Detect which cell encompasses the target text, then output its [x, y] center coordinate. 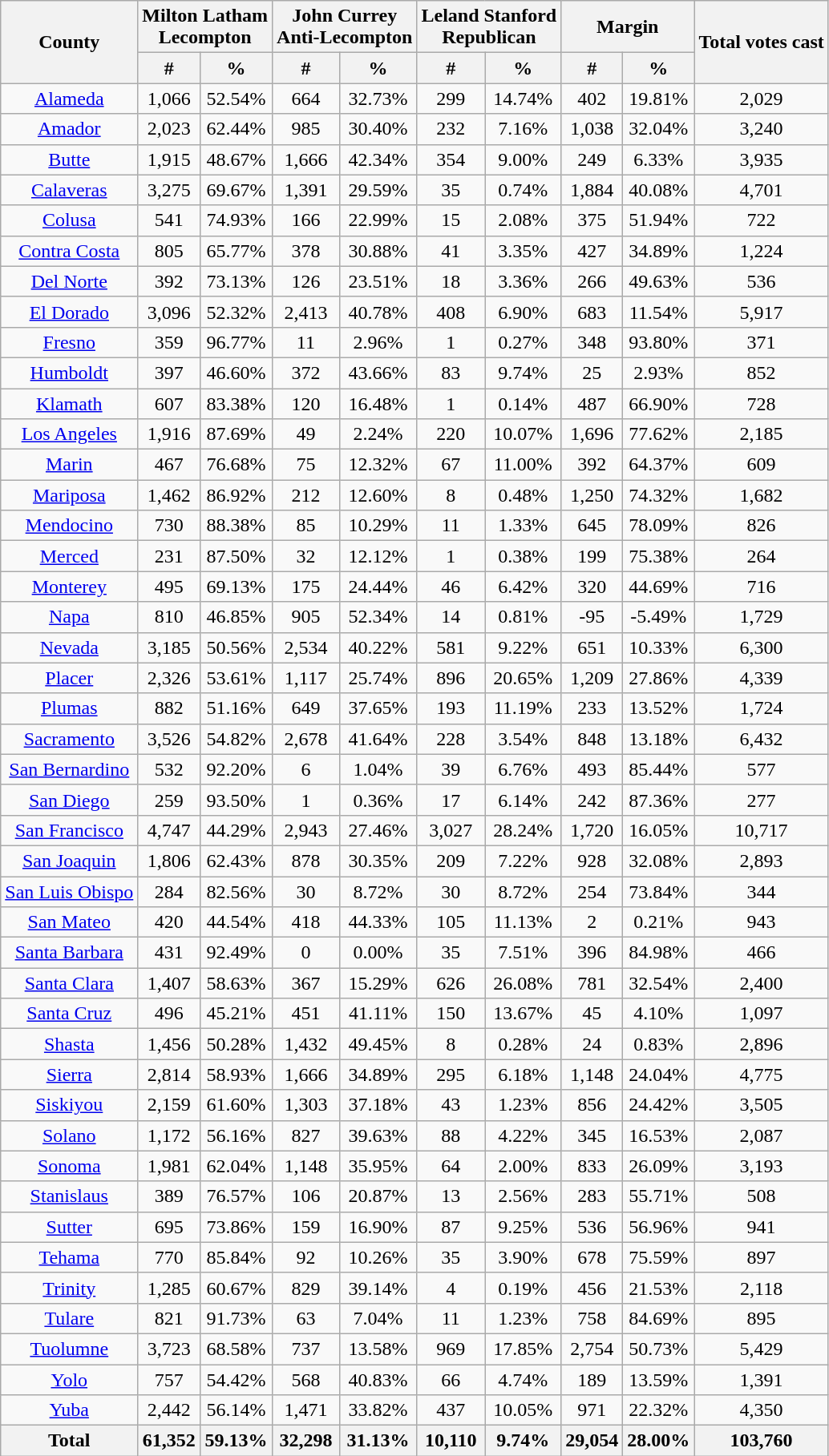
882 [169, 708]
1,285 [169, 1288]
266 [592, 281]
24.04% [659, 1075]
1.04% [378, 769]
Napa [69, 617]
28.00% [659, 1441]
0.14% [523, 403]
3,193 [762, 1166]
-95 [592, 617]
92.20% [237, 769]
50.56% [237, 647]
88 [451, 1135]
10.05% [523, 1410]
2.08% [523, 220]
971 [592, 1410]
31.13% [378, 1441]
730 [169, 526]
467 [169, 465]
0.74% [523, 190]
74.32% [659, 495]
4.10% [659, 1014]
46 [451, 587]
254 [592, 892]
209 [451, 861]
264 [762, 556]
49.63% [659, 281]
19.81% [659, 99]
985 [306, 129]
626 [451, 983]
389 [169, 1196]
359 [169, 342]
193 [451, 708]
35.95% [378, 1166]
92 [306, 1257]
Marin [69, 465]
69.13% [237, 587]
43.66% [378, 373]
541 [169, 220]
283 [592, 1196]
367 [306, 983]
2,814 [169, 1075]
12.32% [378, 465]
32 [306, 556]
96.77% [237, 342]
456 [592, 1288]
13.18% [659, 739]
4.22% [523, 1135]
43 [451, 1105]
2 [592, 922]
40.22% [378, 647]
737 [306, 1349]
120 [306, 403]
1,172 [169, 1135]
54.42% [237, 1379]
83 [451, 373]
40.78% [378, 312]
4,747 [169, 830]
2,943 [306, 830]
87.36% [659, 800]
42.34% [378, 159]
1,729 [762, 617]
0.36% [378, 800]
29,054 [592, 1441]
397 [169, 373]
757 [169, 1379]
Santa Clara [69, 983]
84.69% [659, 1318]
39 [451, 769]
7.04% [378, 1318]
59.13% [237, 1441]
6.18% [523, 1075]
9.22% [523, 647]
0.38% [523, 556]
6.33% [659, 159]
16.48% [378, 403]
7.16% [523, 129]
87 [451, 1227]
41.64% [378, 739]
10,717 [762, 830]
Yuba [69, 1410]
728 [762, 403]
58.63% [237, 983]
20.87% [378, 1196]
17.85% [523, 1349]
85 [306, 526]
402 [592, 99]
9.00% [523, 159]
0.48% [523, 495]
Amador [69, 129]
1,224 [762, 251]
0.83% [659, 1044]
3,935 [762, 159]
826 [762, 526]
345 [592, 1135]
3.54% [523, 739]
466 [762, 953]
83.38% [237, 403]
1,981 [169, 1166]
371 [762, 342]
84.98% [659, 953]
1,471 [306, 1410]
232 [451, 129]
87.69% [237, 434]
2,896 [762, 1044]
32.04% [659, 129]
1,432 [306, 1044]
88.38% [237, 526]
2.00% [523, 1166]
295 [451, 1075]
1,884 [592, 190]
577 [762, 769]
3.35% [523, 251]
2,413 [306, 312]
Tuolumne [69, 1349]
Sierra [69, 1075]
189 [592, 1379]
El Dorado [69, 312]
6.14% [523, 800]
1,117 [306, 678]
11.13% [523, 922]
166 [306, 220]
651 [592, 647]
1,724 [762, 708]
437 [451, 1410]
354 [451, 159]
50.28% [237, 1044]
62.04% [237, 1166]
372 [306, 373]
30.88% [378, 251]
John CurreyAnti-Lecompton [345, 27]
3,275 [169, 190]
4.74% [523, 1379]
62.43% [237, 861]
1,915 [169, 159]
Leland StanfordRepublican [489, 27]
65.77% [237, 251]
408 [451, 312]
73.86% [237, 1227]
928 [592, 861]
375 [592, 220]
76.68% [237, 465]
13.67% [523, 1014]
55.71% [659, 1196]
852 [762, 373]
78.09% [659, 526]
San Joaquin [69, 861]
58.93% [237, 1075]
26.08% [523, 983]
27.86% [659, 678]
829 [306, 1288]
126 [306, 281]
13.52% [659, 708]
4,339 [762, 678]
39.14% [378, 1288]
San Luis Obispo [69, 892]
2,185 [762, 434]
18 [451, 281]
4,701 [762, 190]
50.73% [659, 1349]
15.29% [378, 983]
6.42% [523, 587]
722 [762, 220]
856 [592, 1105]
781 [592, 983]
969 [451, 1349]
242 [592, 800]
45 [592, 1014]
46.85% [237, 617]
3,505 [762, 1105]
85.84% [237, 1257]
Santa Cruz [69, 1014]
10,110 [451, 1441]
77.62% [659, 434]
75.59% [659, 1257]
Merced [69, 556]
496 [169, 1014]
3,240 [762, 129]
14.74% [523, 99]
2,534 [306, 647]
758 [592, 1318]
4,350 [762, 1410]
231 [169, 556]
Los Angeles [69, 434]
805 [169, 251]
52.34% [378, 617]
91.73% [237, 1318]
Plumas [69, 708]
2,118 [762, 1288]
52.54% [237, 99]
5,917 [762, 312]
259 [169, 800]
2,087 [762, 1135]
1,916 [169, 434]
San Francisco [69, 830]
82.56% [237, 892]
32.73% [378, 99]
75 [306, 465]
1,038 [592, 129]
48.67% [237, 159]
2,442 [169, 1410]
49 [306, 434]
73.13% [237, 281]
2.96% [378, 342]
14 [451, 617]
67 [451, 465]
24.42% [659, 1105]
2,678 [306, 739]
6,300 [762, 647]
7.51% [523, 953]
299 [451, 99]
Sonoma [69, 1166]
10.07% [523, 434]
11.00% [523, 465]
11.19% [523, 708]
103,760 [762, 1441]
0.81% [523, 617]
Margin [628, 27]
Tulare [69, 1318]
Calaveras [69, 190]
1.33% [523, 526]
Sacramento [69, 739]
508 [762, 1196]
2,159 [169, 1105]
532 [169, 769]
37.18% [378, 1105]
56.14% [237, 1410]
93.80% [659, 342]
1,806 [169, 861]
32.54% [659, 983]
105 [451, 922]
28.24% [523, 830]
199 [592, 556]
427 [592, 251]
76.57% [237, 1196]
16.90% [378, 1227]
0.21% [659, 922]
45.21% [237, 1014]
10.33% [659, 647]
6,432 [762, 739]
46.60% [237, 373]
23.51% [378, 281]
2,893 [762, 861]
284 [169, 892]
664 [306, 99]
Stanislaus [69, 1196]
San Bernardino [69, 769]
64.37% [659, 465]
10.26% [378, 1257]
12.60% [378, 495]
Del Norte [69, 281]
683 [592, 312]
27.46% [378, 830]
44.29% [237, 830]
716 [762, 587]
32.08% [659, 861]
418 [306, 922]
30.40% [378, 129]
San Mateo [69, 922]
40.08% [659, 190]
Placer [69, 678]
941 [762, 1227]
40.83% [378, 1379]
San Diego [69, 800]
11.54% [659, 312]
378 [306, 251]
3,096 [169, 312]
12.12% [378, 556]
348 [592, 342]
175 [306, 587]
1,066 [169, 99]
1,456 [169, 1044]
39.63% [378, 1135]
92.49% [237, 953]
Colusa [69, 220]
1,696 [592, 434]
60.67% [237, 1288]
51.16% [237, 708]
86.92% [237, 495]
678 [592, 1257]
649 [306, 708]
Total votes cast [762, 42]
645 [592, 526]
26.09% [659, 1166]
896 [451, 678]
44.54% [237, 922]
2.93% [659, 373]
943 [762, 922]
66 [451, 1379]
3.36% [523, 281]
5,429 [762, 1349]
75.38% [659, 556]
20.65% [523, 678]
17 [451, 800]
49.45% [378, 1044]
1,462 [169, 495]
Humboldt [69, 373]
62.44% [237, 129]
2,400 [762, 983]
420 [169, 922]
3,027 [451, 830]
41 [451, 251]
0.28% [523, 1044]
6.76% [523, 769]
344 [762, 892]
30.35% [378, 861]
15 [451, 220]
Solano [69, 1135]
897 [762, 1257]
54.82% [237, 739]
16.05% [659, 830]
810 [169, 617]
2,754 [592, 1349]
64 [451, 1166]
Yolo [69, 1379]
Mariposa [69, 495]
24 [592, 1044]
93.50% [237, 800]
68.58% [237, 1349]
833 [592, 1166]
150 [451, 1014]
2,023 [169, 129]
228 [451, 739]
1,209 [592, 678]
37.65% [378, 708]
3,185 [169, 647]
0.27% [523, 342]
487 [592, 403]
1,720 [592, 830]
-5.49% [659, 617]
61.60% [237, 1105]
13 [451, 1196]
4 [451, 1288]
Fresno [69, 342]
Total [69, 1441]
233 [592, 708]
33.82% [378, 1410]
Santa Barbara [69, 953]
51.94% [659, 220]
Monterey [69, 587]
6 [306, 769]
66.90% [659, 403]
Butte [69, 159]
609 [762, 465]
25.74% [378, 678]
41.11% [378, 1014]
21.53% [659, 1288]
2.56% [523, 1196]
74.93% [237, 220]
69.67% [237, 190]
Tehama [69, 1257]
1,303 [306, 1105]
22.32% [659, 1410]
1,407 [169, 983]
Klamath [69, 403]
44.69% [659, 587]
277 [762, 800]
44.33% [378, 922]
1,250 [592, 495]
29.59% [378, 190]
85.44% [659, 769]
County [69, 42]
Siskiyou [69, 1105]
Contra Costa [69, 251]
3.90% [523, 1257]
24.44% [378, 587]
212 [306, 495]
106 [306, 1196]
3,526 [169, 739]
Milton LathamLecompton [205, 27]
1,682 [762, 495]
2.24% [378, 434]
821 [169, 1318]
56.96% [659, 1227]
61,352 [169, 1441]
Sutter [69, 1227]
770 [169, 1257]
22.99% [378, 220]
52.32% [237, 312]
32,298 [306, 1441]
249 [592, 159]
905 [306, 617]
87.50% [237, 556]
25 [592, 373]
4,775 [762, 1075]
6.90% [523, 312]
1,097 [762, 1014]
10.29% [378, 526]
3,723 [169, 1349]
73.84% [659, 892]
2,326 [169, 678]
451 [306, 1014]
607 [169, 403]
7.22% [523, 861]
56.16% [237, 1135]
9.25% [523, 1227]
431 [169, 953]
159 [306, 1227]
495 [169, 587]
63 [306, 1318]
53.61% [237, 678]
848 [592, 739]
493 [592, 769]
220 [451, 434]
Nevada [69, 647]
695 [169, 1227]
0.00% [378, 953]
895 [762, 1318]
Alameda [69, 99]
13.58% [378, 1349]
Mendocino [69, 526]
Trinity [69, 1288]
0 [306, 953]
396 [592, 953]
827 [306, 1135]
320 [592, 587]
0.19% [523, 1288]
13.59% [659, 1379]
568 [306, 1379]
581 [451, 647]
16.53% [659, 1135]
2,029 [762, 99]
878 [306, 861]
Shasta [69, 1044]
